Find where the given text appears and provide that cell's center as (X, Y) coordinate. 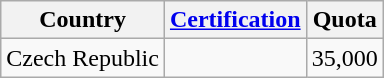
35,000 (344, 58)
Certification (235, 20)
Czech Republic (83, 58)
Country (83, 20)
Quota (344, 20)
